Identify which cell holds the provided text, then report its [x, y] central coordinate. 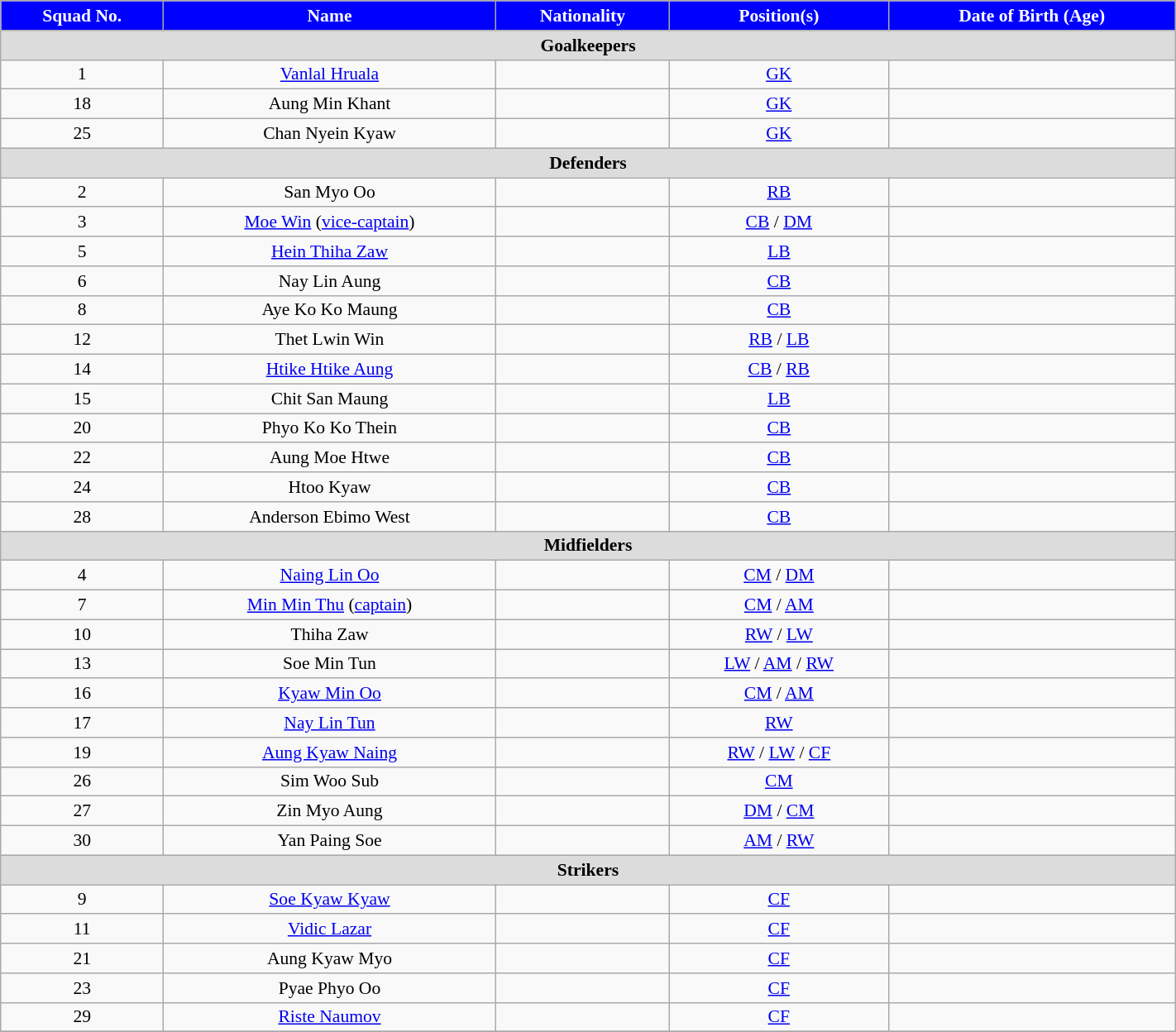
18 [83, 104]
RB [779, 193]
Min Min Thu (captain) [329, 605]
Hein Thiha Zaw [329, 251]
17 [83, 723]
Defenders [588, 163]
Vanlal Hruala [329, 74]
CB / DM [779, 222]
Sim Woo Sub [329, 781]
Soe Kyaw Kyaw [329, 900]
7 [83, 605]
15 [83, 399]
2 [83, 193]
24 [83, 487]
9 [83, 900]
Name [329, 16]
Squad No. [83, 16]
AM / RW [779, 841]
Moe Win (vice-captain) [329, 222]
Yan Paing Soe [329, 841]
CM / DM [779, 576]
5 [83, 251]
Aung Kyaw Myo [329, 958]
21 [83, 958]
11 [83, 929]
1 [83, 74]
14 [83, 370]
6 [83, 281]
29 [83, 1017]
Chan Nyein Kyaw [329, 134]
22 [83, 458]
13 [83, 664]
19 [83, 752]
Naing Lin Oo [329, 576]
Thet Lwin Win [329, 340]
Nationality [582, 16]
Zin Myo Aung [329, 811]
DM / CM [779, 811]
16 [83, 694]
LW / AM / RW [779, 664]
12 [83, 340]
CB / RB [779, 370]
Midfielders [588, 546]
Htoo Kyaw [329, 487]
30 [83, 841]
Nay Lin Tun [329, 723]
Anderson Ebimo West [329, 517]
Date of Birth (Age) [1032, 16]
CM [779, 781]
Goalkeepers [588, 45]
Vidic Lazar [329, 929]
Aung Moe Htwe [329, 458]
Htike Htike Aung [329, 370]
26 [83, 781]
23 [83, 988]
Pyae Phyo Oo [329, 988]
10 [83, 634]
Aung Min Khant [329, 104]
20 [83, 428]
4 [83, 576]
Position(s) [779, 16]
Phyo Ko Ko Thein [329, 428]
RW [779, 723]
RW / LW / CF [779, 752]
Riste Naumov [329, 1017]
Kyaw Min Oo [329, 694]
27 [83, 811]
Chit San Maung [329, 399]
Nay Lin Aung [329, 281]
San Myo Oo [329, 193]
Strikers [588, 870]
3 [83, 222]
8 [83, 310]
RW / LW [779, 634]
28 [83, 517]
25 [83, 134]
Thiha Zaw [329, 634]
Aung Kyaw Naing [329, 752]
Aye Ko Ko Maung [329, 310]
Soe Min Tun [329, 664]
RB / LB [779, 340]
